Return [X, Y] of the center of cell containing provided text 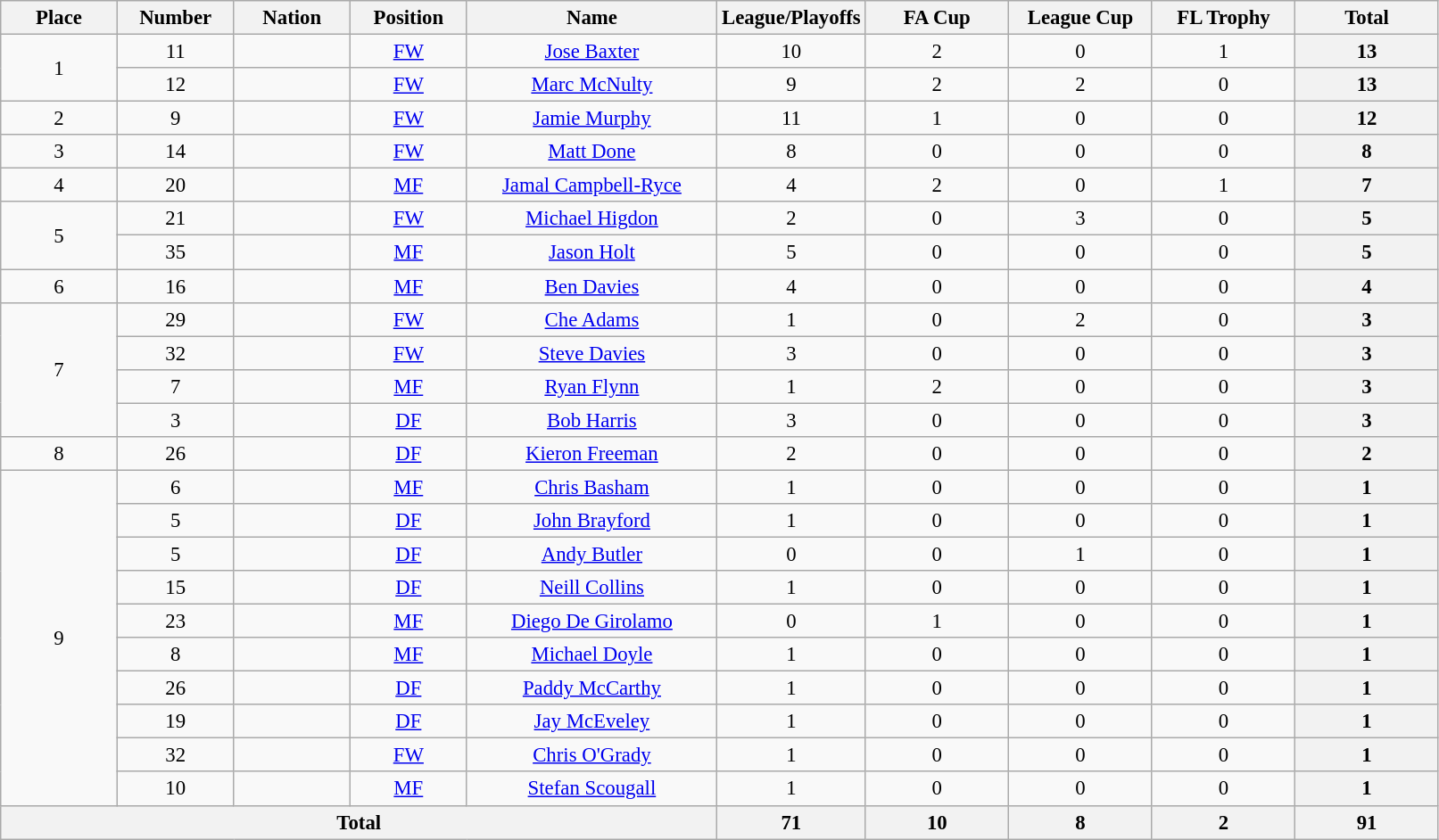
19 [175, 721]
Jason Holt [592, 252]
15 [175, 588]
League/Playoffs [791, 18]
Place [59, 18]
John Brayford [592, 521]
14 [175, 152]
Name [592, 18]
91 [1367, 822]
29 [175, 319]
35 [175, 252]
Ben Davies [592, 286]
Andy Butler [592, 554]
16 [175, 286]
Ryan Flynn [592, 386]
Kieron Freeman [592, 454]
Bob Harris [592, 420]
Nation [293, 18]
21 [175, 218]
Michael Higdon [592, 218]
Diego De Girolamo [592, 622]
Stefan Scougall [592, 789]
Chris Basham [592, 487]
Jamie Murphy [592, 119]
Marc McNulty [592, 85]
Steve Davies [592, 353]
20 [175, 185]
Jay McEveley [592, 721]
League Cup [1081, 18]
23 [175, 622]
Che Adams [592, 319]
Michael Doyle [592, 655]
71 [791, 822]
Jamal Campbell-Ryce [592, 185]
Chris O'Grady [592, 755]
Number [175, 18]
Neill Collins [592, 588]
Position [409, 18]
FA Cup [937, 18]
Paddy McCarthy [592, 688]
Jose Baxter [592, 52]
FL Trophy [1224, 18]
Matt Done [592, 152]
